Pinpoint the cell where the given text exists, returning its [X, Y] midpoint coordinate. 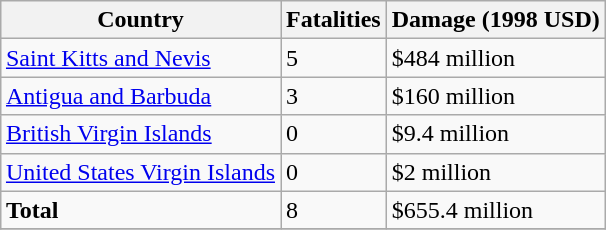
$9.4 million [496, 134]
$484 million [496, 58]
Damage (1998 USD) [496, 20]
5 [333, 58]
Total [140, 210]
United States Virgin Islands [140, 172]
Fatalities [333, 20]
British Virgin Islands [140, 134]
Antigua and Barbuda [140, 96]
$655.4 million [496, 210]
Saint Kitts and Nevis [140, 58]
3 [333, 96]
Country [140, 20]
$160 million [496, 96]
$2 million [496, 172]
8 [333, 210]
